Detect which cell encompasses the target text, then output its [X, Y] center coordinate. 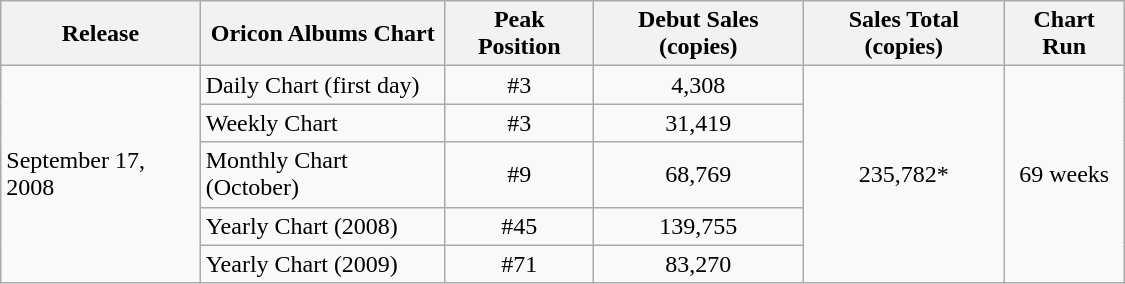
69 weeks [1064, 174]
Weekly Chart [322, 123]
#9 [519, 174]
#71 [519, 264]
#45 [519, 226]
September 17, 2008 [100, 174]
Debut Sales (copies) [698, 34]
Monthly Chart (October) [322, 174]
Sales Total (copies) [904, 34]
Chart Run [1064, 34]
4,308 [698, 85]
Release [100, 34]
83,270 [698, 264]
235,782* [904, 174]
Yearly Chart (2008) [322, 226]
Daily Chart (first day) [322, 85]
68,769 [698, 174]
139,755 [698, 226]
Peak Position [519, 34]
Yearly Chart (2009) [322, 264]
31,419 [698, 123]
Oricon Albums Chart [322, 34]
